Detect which cell encompasses the target text, then output its [x, y] center coordinate. 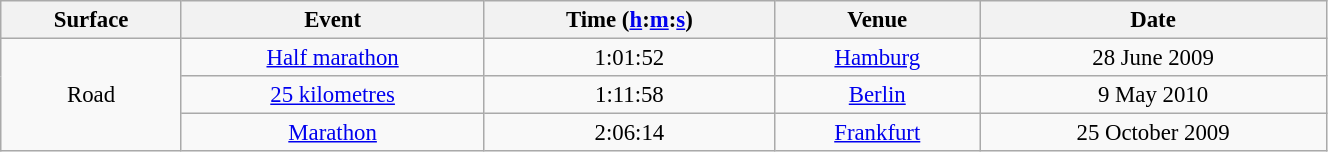
9 May 2010 [1154, 95]
28 June 2009 [1154, 58]
Date [1154, 20]
Marathon [332, 133]
25 October 2009 [1154, 133]
Hamburg [878, 58]
Event [332, 20]
2:06:14 [630, 133]
Berlin [878, 95]
Frankfurt [878, 133]
1:01:52 [630, 58]
Half marathon [332, 58]
25 kilometres [332, 95]
Time (h:m:s) [630, 20]
Surface [92, 20]
Venue [878, 20]
Road [92, 96]
1:11:58 [630, 95]
